Identify which cell holds the provided text, then report its (X, Y) central coordinate. 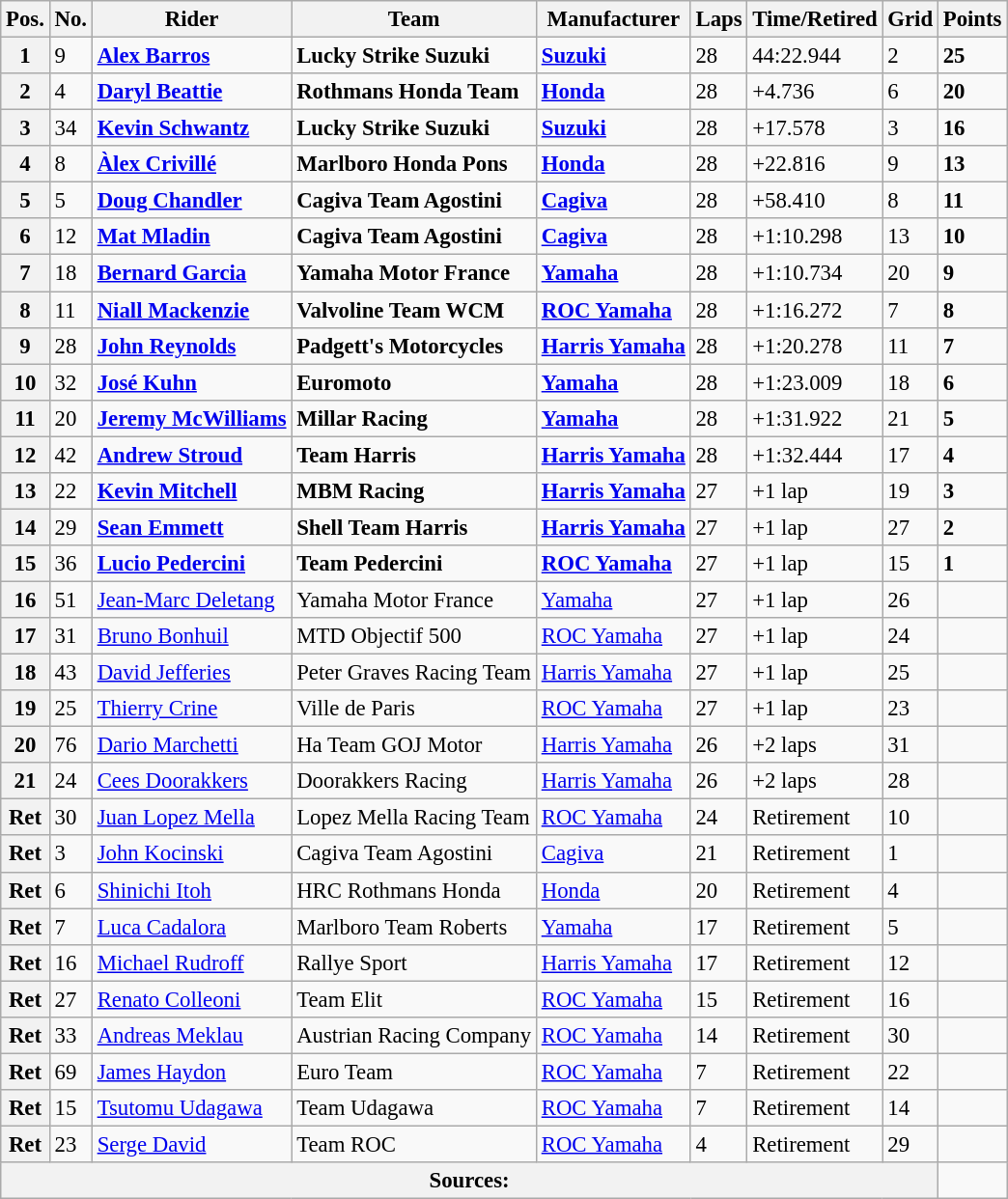
Bruno Bonhuil (191, 636)
Team Pedercini (414, 564)
69 (70, 1072)
MTD Objectif 500 (414, 636)
Shell Team Harris (414, 527)
36 (70, 564)
Team ROC (414, 1144)
John Kocinski (191, 854)
+1:23.009 (815, 382)
34 (70, 128)
Manufacturer (613, 19)
Andrew Stroud (191, 455)
Lucio Pedercini (191, 564)
Time/Retired (815, 19)
Doorakkers Racing (414, 781)
Jeremy McWilliams (191, 418)
33 (70, 1036)
Kevin Mitchell (191, 491)
Serge David (191, 1144)
Rallye Sport (414, 962)
Pos. (25, 19)
Àlex Crivillé (191, 164)
Jean-Marc Deletang (191, 599)
+1:31.922 (815, 418)
Luca Cadalora (191, 927)
Niall Mackenzie (191, 310)
Team Harris (414, 455)
Tsutomu Udagawa (191, 1108)
+4.736 (815, 92)
Padgett's Motorcycles (414, 346)
Juan Lopez Mella (191, 818)
Lopez Mella Racing Team (414, 818)
Rothmans Honda Team (414, 92)
76 (70, 745)
Thierry Crine (191, 709)
Mat Mladin (191, 237)
Grid (910, 19)
MBM Racing (414, 491)
HRC Rothmans Honda (414, 890)
+1:20.278 (815, 346)
Team Elit (414, 999)
Points (971, 19)
Renato Colleoni (191, 999)
+1:32.444 (815, 455)
Daryl Beattie (191, 92)
Peter Graves Racing Team (414, 673)
Andreas Meklau (191, 1036)
Doug Chandler (191, 201)
+17.578 (815, 128)
Rider (191, 19)
Ville de Paris (414, 709)
Sean Emmett (191, 527)
Austrian Racing Company (414, 1036)
+1:16.272 (815, 310)
José Kuhn (191, 382)
51 (70, 599)
Michael Rudroff (191, 962)
Marlboro Honda Pons (414, 164)
Bernard Garcia (191, 273)
+22.816 (815, 164)
Alex Barros (191, 56)
Valvoline Team WCM (414, 310)
+1:10.298 (815, 237)
+58.410 (815, 201)
Shinichi Itoh (191, 890)
Marlboro Team Roberts (414, 927)
John Reynolds (191, 346)
43 (70, 673)
No. (70, 19)
James Haydon (191, 1072)
32 (70, 382)
Sources: (469, 1181)
42 (70, 455)
Kevin Schwantz (191, 128)
Team (414, 19)
Laps (718, 19)
Euro Team (414, 1072)
44:22.944 (815, 56)
David Jefferies (191, 673)
+1:10.734 (815, 273)
Euromoto (414, 382)
Ha Team GOJ Motor (414, 745)
Team Udagawa (414, 1108)
Dario Marchetti (191, 745)
Millar Racing (414, 418)
Cees Doorakkers (191, 781)
